Find where the given text appears and provide that cell's center as (X, Y) coordinate. 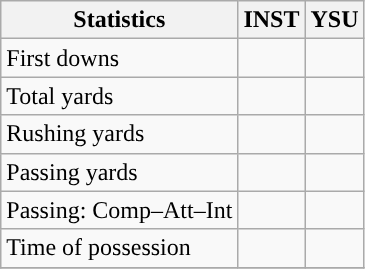
First downs (120, 58)
Total yards (120, 96)
Passing: Comp–Att–Int (120, 210)
Time of possession (120, 248)
YSU (334, 20)
Statistics (120, 20)
Rushing yards (120, 134)
Passing yards (120, 172)
INST (272, 20)
